Scan for the cell matching the given text and deliver its [X, Y] coordinate at center. 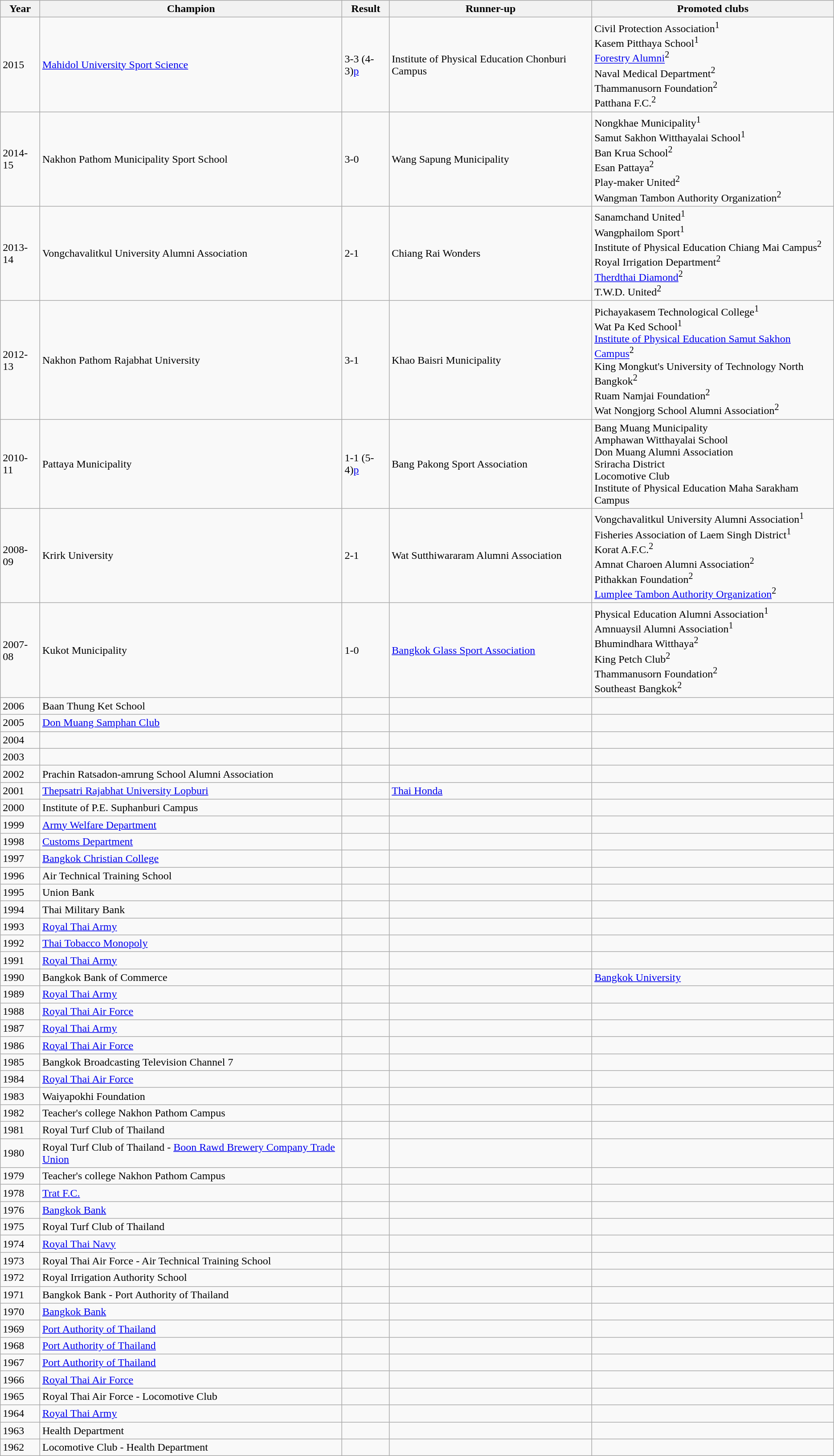
Institute of Physical Education Chonburi Campus [491, 65]
1980 [20, 1153]
1995 [20, 893]
Bangkok Broadcasting Television Channel 7 [191, 1062]
Thai Military Bank [191, 910]
Royal Irrigation Authority School [191, 1278]
Krirk University [191, 556]
2004 [20, 740]
Bangkok Christian College [191, 859]
Health Department [191, 1431]
1985 [20, 1062]
Vongchavalitkul University Alumni Association [191, 254]
Runner-up [491, 9]
Bangkok Bank - Port Authority of Thailand [191, 1295]
1982 [20, 1113]
3-1 [366, 360]
1971 [20, 1295]
2013-14 [20, 254]
2008-09 [20, 556]
Year [20, 9]
Air Technical Training School [191, 876]
Wang Sapung Municipality [491, 159]
1981 [20, 1130]
Thepsatri Rajabhat University Lopburi [191, 791]
Thai Tobacco Monopoly [191, 943]
2003 [20, 757]
1990 [20, 977]
Don Muang Samphan Club [191, 723]
2005 [20, 723]
2002 [20, 774]
1966 [20, 1379]
1975 [20, 1227]
1963 [20, 1431]
Customs Department [191, 841]
Bangkok University [713, 977]
3-3 (4-3)p [366, 65]
1969 [20, 1329]
2010-11 [20, 464]
Nakhon Pathom Rajabhat University [191, 360]
1993 [20, 927]
2000 [20, 808]
1972 [20, 1278]
2001 [20, 791]
Prachin Ratsadon-amrung School Alumni Association [191, 774]
Chiang Rai Wonders [491, 254]
Trat F.C. [191, 1193]
1976 [20, 1210]
1988 [20, 1011]
2014-15 [20, 159]
2006 [20, 706]
3-0 [366, 159]
1992 [20, 943]
1-1 (5-4)p [366, 464]
1986 [20, 1045]
1999 [20, 824]
1970 [20, 1312]
1964 [20, 1414]
Champion [191, 9]
Wat Sutthiwararam Alumni Association [491, 556]
1983 [20, 1096]
Bang Pakong Sport Association [491, 464]
Kukot Municipality [191, 650]
Bangkok Bank of Commerce [191, 977]
Thai Honda [491, 791]
1973 [20, 1261]
1994 [20, 910]
1979 [20, 1176]
Army Welfare Department [191, 824]
1965 [20, 1396]
1974 [20, 1244]
Royal Thai Air Force - Locomotive Club [191, 1396]
1978 [20, 1193]
Royal Turf Club of Thailand - Boon Rawd Brewery Company Trade Union [191, 1153]
1997 [20, 859]
Royal Thai Air Force - Air Technical Training School [191, 1261]
2007-08 [20, 650]
2015 [20, 65]
1984 [20, 1079]
1962 [20, 1448]
Pattaya Municipality [191, 464]
1991 [20, 960]
1998 [20, 841]
1967 [20, 1362]
Result [366, 9]
Promoted clubs [713, 9]
Physical Education Alumni Association1Amnuaysil Alumni Association1Bhumindhara Witthaya2King Petch Club2Thammanusorn Foundation2Southeast Bangkok2 [713, 650]
Nakhon Pathom Municipality Sport School [191, 159]
Locomotive Club - Health Department [191, 1448]
Civil Protection Association1Kasem Pitthaya School1Forestry Alumni2Naval Medical Department2Thammanusorn Foundation2Patthana F.C.2 [713, 65]
Institute of P.E. Suphanburi Campus [191, 808]
1987 [20, 1028]
Union Bank [191, 893]
Bangkok Glass Sport Association [491, 650]
1996 [20, 876]
Nongkhae Municipality1Samut Sakhon Witthayalai School1Ban Krua School2Esan Pattaya2Play-maker United2Wangman Tambon Authority Organization2 [713, 159]
Royal Thai Navy [191, 1244]
Baan Thung Ket School [191, 706]
1968 [20, 1345]
2012-13 [20, 360]
1-0 [366, 650]
Waiyapokhi Foundation [191, 1096]
1989 [20, 994]
Sanamchand United1Wangphailom Sport1Institute of Physical Education Chiang Mai Campus2Royal Irrigation Department2Therdthai Diamond2T.W.D. United2 [713, 254]
Mahidol University Sport Science [191, 65]
Khao Baisri Municipality [491, 360]
